From the cell containing the given text, extract its center point as [X, Y] coordinate. 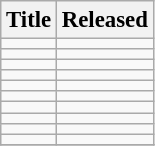
Title [29, 20]
Released [104, 20]
